Find where the given text appears and provide that cell's center as (x, y) coordinate. 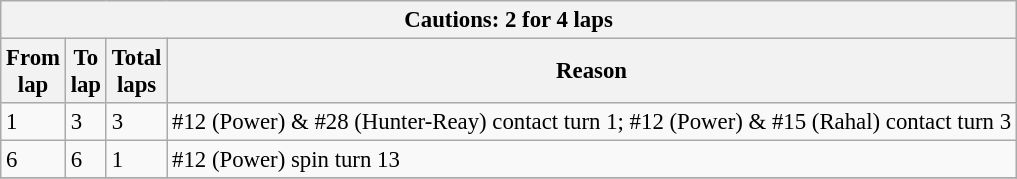
Totallaps (136, 72)
Tolap (86, 72)
Cautions: 2 for 4 laps (509, 20)
#12 (Power) spin turn 13 (592, 160)
Reason (592, 72)
Fromlap (34, 72)
#12 (Power) & #28 (Hunter-Reay) contact turn 1; #12 (Power) & #15 (Rahal) contact turn 3 (592, 122)
